Identify which cell holds the provided text, then report its [x, y] central coordinate. 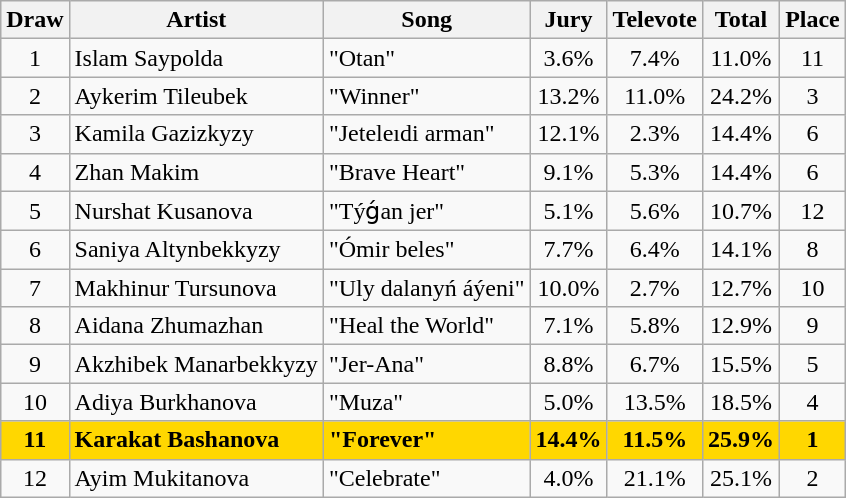
13.5% [654, 402]
18.5% [742, 402]
5.1% [568, 211]
"Týǵan jer" [426, 211]
Aykerim Tileubek [196, 96]
Saniya Altynbekkyzy [196, 250]
8.8% [568, 364]
12.7% [742, 288]
Karakat Bashanova [196, 440]
Place [813, 20]
"Jeteleıdi arman" [426, 134]
5.6% [654, 211]
14.1% [742, 250]
24.2% [742, 96]
"Otan" [426, 58]
Televote [654, 20]
Jury [568, 20]
"Brave Heart" [426, 172]
"Winner" [426, 96]
9.1% [568, 172]
4.0% [568, 478]
7.4% [654, 58]
6.7% [654, 364]
Aidana Zhumazhan [196, 326]
5.3% [654, 172]
"Forever" [426, 440]
2.7% [654, 288]
7 [35, 288]
Makhinur Tursunova [196, 288]
12.1% [568, 134]
7.1% [568, 326]
"Ómir beles" [426, 250]
10.0% [568, 288]
"Uly dalanyń áýeni" [426, 288]
13.2% [568, 96]
Artist [196, 20]
12.9% [742, 326]
25.9% [742, 440]
2.3% [654, 134]
Nurshat Kusanova [196, 211]
"Celebrate" [426, 478]
Ayim Mukitanova [196, 478]
6.4% [654, 250]
3.6% [568, 58]
25.1% [742, 478]
7.7% [568, 250]
Islam Saypolda [196, 58]
Zhan Makim [196, 172]
Adiya Burkhanova [196, 402]
"Heal the World" [426, 326]
"Muza" [426, 402]
Kamila Gazizkyzy [196, 134]
Draw [35, 20]
15.5% [742, 364]
10.7% [742, 211]
5.0% [568, 402]
"Jer-Ana" [426, 364]
21.1% [654, 478]
5.8% [654, 326]
11.5% [654, 440]
Song [426, 20]
Akzhibek Manarbekkyzy [196, 364]
Total [742, 20]
